Determine the (X, Y) coordinate at the center of the cell enclosing the given text.  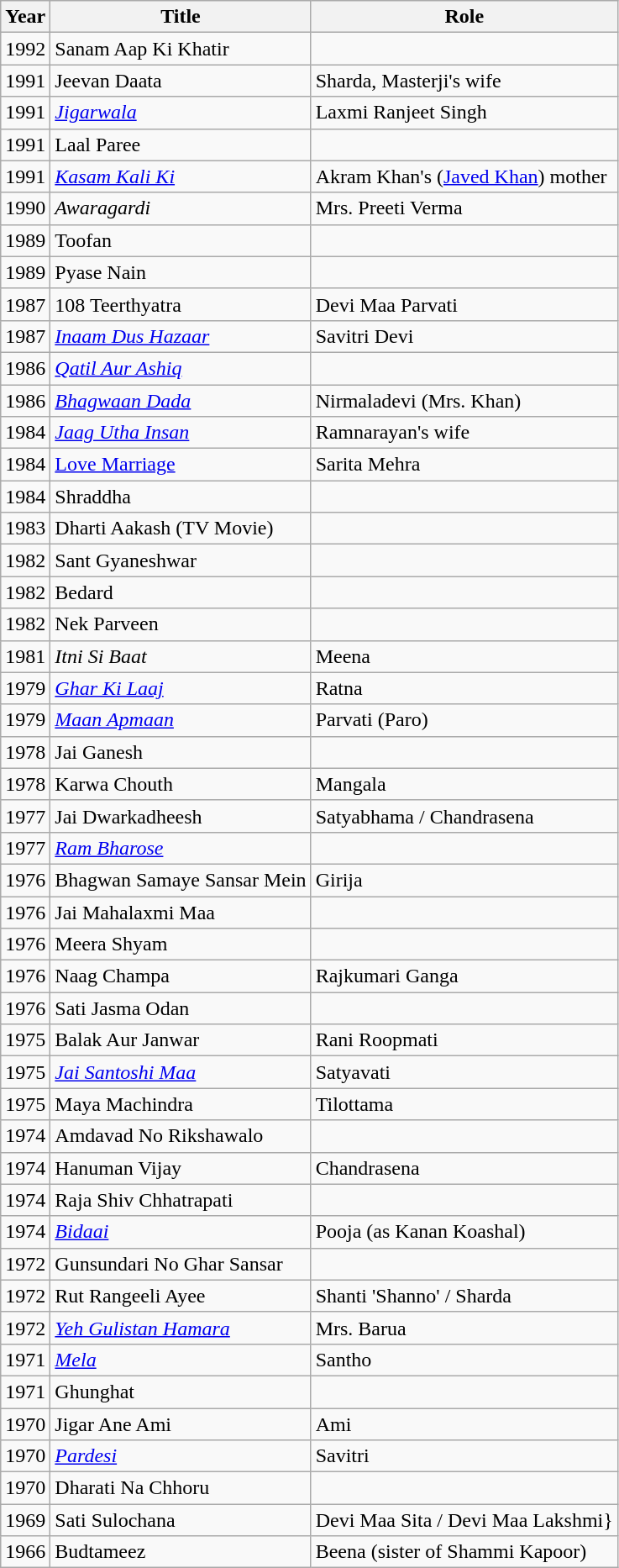
Ratna (464, 688)
Love Marriage (181, 465)
Role (464, 17)
Jeevan Daata (181, 81)
Hanuman Vijay (181, 1168)
Jai Santoshi Maa (181, 1072)
Sharda, Masterji's wife (464, 81)
Raja Shiv Chhatrapati (181, 1200)
Sant Gyaneshwar (181, 560)
Bhagwan Samaye Sansar Mein (181, 880)
Pooja (as Kanan Koashal) (464, 1232)
Nek Parveen (181, 624)
Meera Shyam (181, 944)
Sarita Mehra (464, 465)
Sati Sulochana (181, 1520)
Sanam Aap Ki Khatir (181, 49)
Maya Machindra (181, 1104)
Pyase Nain (181, 272)
Mela (181, 1360)
Chandrasena (464, 1168)
Bedard (181, 592)
Naag Champa (181, 976)
Jai Ganesh (181, 752)
Title (181, 17)
Ghunghat (181, 1392)
Mrs. Preeti Verma (464, 208)
Balak Aur Janwar (181, 1040)
1969 (25, 1520)
Year (25, 17)
Satyavati (464, 1072)
1990 (25, 208)
Savitri Devi (464, 336)
Parvati (Paro) (464, 720)
Sati Jasma Odan (181, 1008)
Awaragardi (181, 208)
Ramnarayan's wife (464, 433)
1966 (25, 1552)
Devi Maa Parvati (464, 304)
Girija (464, 880)
Itni Si Baat (181, 656)
Jai Mahalaxmi Maa (181, 912)
Amdavad No Rikshawalo (181, 1136)
Jigar Ane Ami (181, 1424)
Meena (464, 656)
Maan Apmaan (181, 720)
Ghar Ki Laaj (181, 688)
Laxmi Ranjeet Singh (464, 113)
Yeh Gulistan Hamara (181, 1328)
Pardesi (181, 1456)
Qatil Aur Ashiq (181, 368)
Toofan (181, 240)
Inaam Dus Hazaar (181, 336)
Tilottama (464, 1104)
1983 (25, 529)
Mrs. Barua (464, 1328)
1992 (25, 49)
Nirmaladevi (Mrs. Khan) (464, 401)
Jigarwala (181, 113)
Devi Maa Sita / Devi Maa Lakshmi} (464, 1520)
Savitri (464, 1456)
Ram Bharose (181, 848)
Jai Dwarkadheesh (181, 816)
Rajkumari Ganga (464, 976)
Dharti Aakash (TV Movie) (181, 529)
Santho (464, 1360)
Satyabhama / Chandrasena (464, 816)
Bhagwaan Dada (181, 401)
108 Teerthyatra (181, 304)
Mangala (464, 784)
Shraddha (181, 497)
Shanti 'Shanno' / Sharda (464, 1296)
Gunsundari No Ghar Sansar (181, 1264)
Karwa Chouth (181, 784)
Kasam Kali Ki (181, 176)
1981 (25, 656)
Rani Roopmati (464, 1040)
Dharati Na Chhoru (181, 1488)
Beena (sister of Shammi Kapoor) (464, 1552)
Laal Paree (181, 145)
Ami (464, 1424)
Akram Khan's (Javed Khan) mother (464, 176)
Bidaai (181, 1232)
Rut Rangeeli Ayee (181, 1296)
Budtameez (181, 1552)
Jaag Utha Insan (181, 433)
